Capture the cell that displays the provided text and extract its [X, Y] central coordinate. 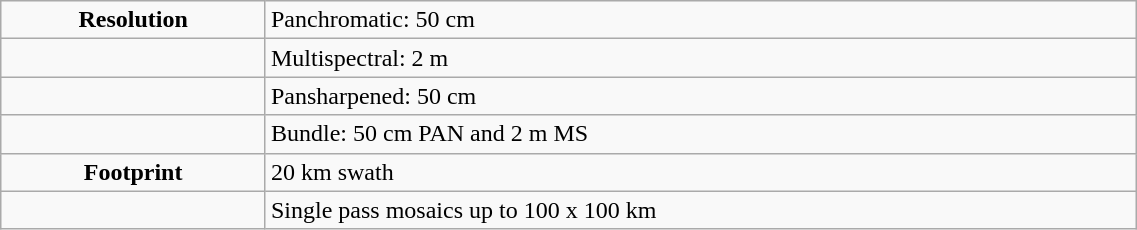
Bundle: 50 cm PAN and 2 m MS [700, 134]
20 km swath [700, 172]
Resolution [134, 20]
Single pass mosaics up to 100 x 100 km [700, 210]
Footprint [134, 172]
Multispectral: 2 m [700, 58]
Panchromatic: 50 cm [700, 20]
Pansharpened: 50 cm [700, 96]
